Extract the (x, y) coordinate from the center of the cell holding the provided text.  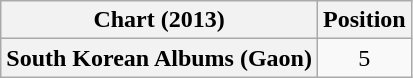
5 (364, 58)
Chart (2013) (160, 20)
Position (364, 20)
South Korean Albums (Gaon) (160, 58)
